Detect which cell encompasses the target text, then output its [X, Y] center coordinate. 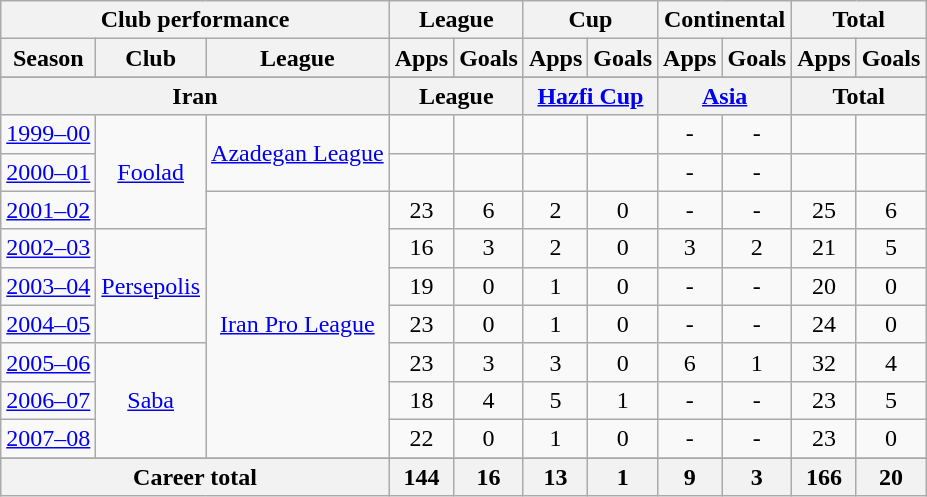
2004–05 [48, 324]
2000–01 [48, 172]
21 [824, 248]
Foolad [151, 172]
13 [555, 477]
Saba [151, 400]
32 [824, 362]
144 [421, 477]
18 [421, 400]
19 [421, 286]
Cup [590, 20]
2001–02 [48, 210]
Azadegan League [298, 153]
Iran [195, 96]
Persepolis [151, 286]
Hazfi Cup [590, 96]
25 [824, 210]
2002–03 [48, 248]
Career total [195, 477]
Club performance [195, 20]
1999–00 [48, 134]
Club [151, 58]
Continental [725, 20]
22 [421, 438]
2006–07 [48, 400]
166 [824, 477]
9 [690, 477]
Iran Pro League [298, 324]
2005–06 [48, 362]
2003–04 [48, 286]
Asia [725, 96]
2007–08 [48, 438]
24 [824, 324]
Season [48, 58]
